From the cell containing the given text, extract its center point as (X, Y) coordinate. 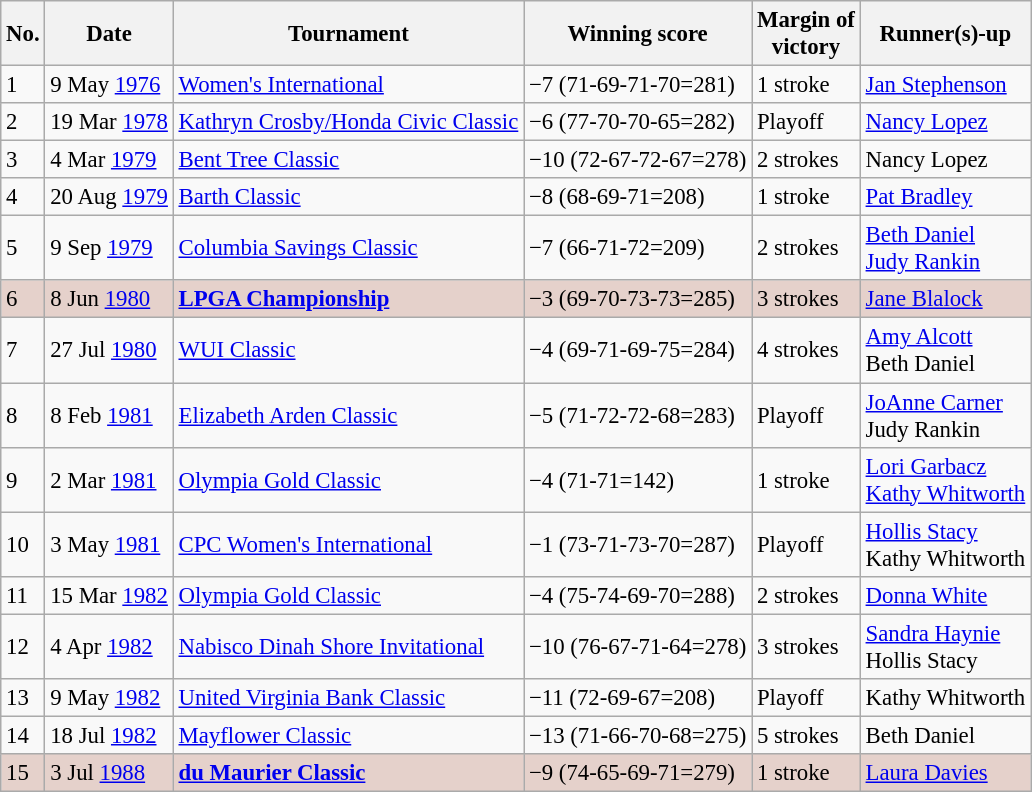
−1 (73-71-73-70=287) (638, 544)
Barth Classic (348, 197)
4 Mar 1979 (109, 160)
12 (23, 646)
20 Aug 1979 (109, 197)
Bent Tree Classic (348, 160)
18 Jul 1982 (109, 735)
9 May 1976 (109, 85)
2 Mar 1981 (109, 480)
du Maurier Classic (348, 773)
Jan Stephenson (945, 85)
−5 (71-72-72-68=283) (638, 416)
8 (23, 416)
Women's International (348, 85)
4 Apr 1982 (109, 646)
Beth Daniel Judy Rankin (945, 248)
Amy Alcott Beth Daniel (945, 350)
9 Sep 1979 (109, 248)
Date (109, 34)
8 Feb 1981 (109, 416)
3 (23, 160)
2 (23, 122)
3 May 1981 (109, 544)
7 (23, 350)
Beth Daniel (945, 735)
WUI Classic (348, 350)
4 (23, 197)
−4 (69-71-69-75=284) (638, 350)
5 (23, 248)
Kathryn Crosby/Honda Civic Classic (348, 122)
15 (23, 773)
Elizabeth Arden Classic (348, 416)
Nabisco Dinah Shore Invitational (348, 646)
LPGA Championship (348, 299)
4 strokes (806, 350)
−7 (71-69-71-70=281) (638, 85)
−8 (68-69-71=208) (638, 197)
1 (23, 85)
Hollis Stacy Kathy Whitworth (945, 544)
−9 (74-65-69-71=279) (638, 773)
Tournament (348, 34)
Laura Davies (945, 773)
Winning score (638, 34)
Donna White (945, 595)
9 (23, 480)
Pat Bradley (945, 197)
8 Jun 1980 (109, 299)
19 Mar 1978 (109, 122)
No. (23, 34)
Columbia Savings Classic (348, 248)
3 Jul 1988 (109, 773)
Mayflower Classic (348, 735)
−11 (72-69-67=208) (638, 698)
−4 (71-71=142) (638, 480)
10 (23, 544)
Runner(s)-up (945, 34)
Sandra Haynie Hollis Stacy (945, 646)
−10 (72-67-72-67=278) (638, 160)
9 May 1982 (109, 698)
−6 (77-70-70-65=282) (638, 122)
14 (23, 735)
13 (23, 698)
6 (23, 299)
Jane Blalock (945, 299)
15 Mar 1982 (109, 595)
11 (23, 595)
Kathy Whitworth (945, 698)
Lori Garbacz Kathy Whitworth (945, 480)
27 Jul 1980 (109, 350)
−4 (75-74-69-70=288) (638, 595)
CPC Women's International (348, 544)
JoAnne Carner Judy Rankin (945, 416)
−13 (71-66-70-68=275) (638, 735)
Margin ofvictory (806, 34)
5 strokes (806, 735)
−10 (76-67-71-64=278) (638, 646)
United Virginia Bank Classic (348, 698)
−3 (69-70-73-73=285) (638, 299)
−7 (66-71-72=209) (638, 248)
